Extract the (x, y) coordinate from the center of the cell holding the provided text.  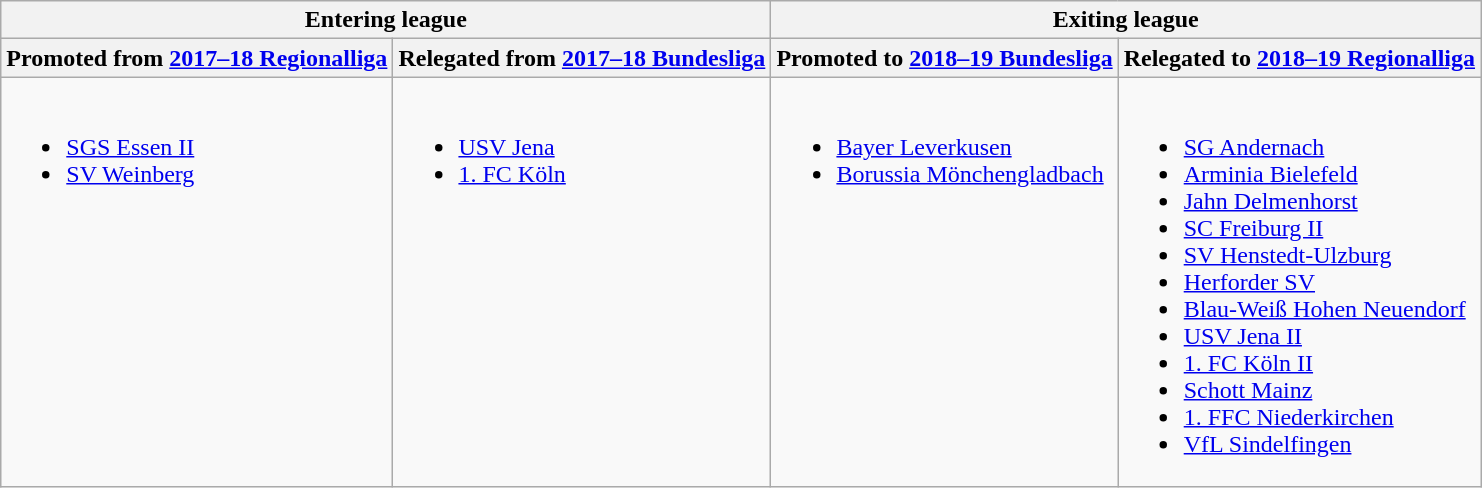
USV Jena1. FC Köln (582, 282)
Exiting league (1126, 20)
Promoted to 2018–19 Bundesliga (944, 58)
SGS Essen IISV Weinberg (197, 282)
Relegated from 2017–18 Bundesliga (582, 58)
Bayer LeverkusenBorussia Mönchengladbach (944, 282)
Promoted from 2017–18 Regionalliga (197, 58)
Entering league (386, 20)
Relegated to 2018–19 Regionalliga (1299, 58)
